Identify which cell holds the provided text, then report its [x, y] central coordinate. 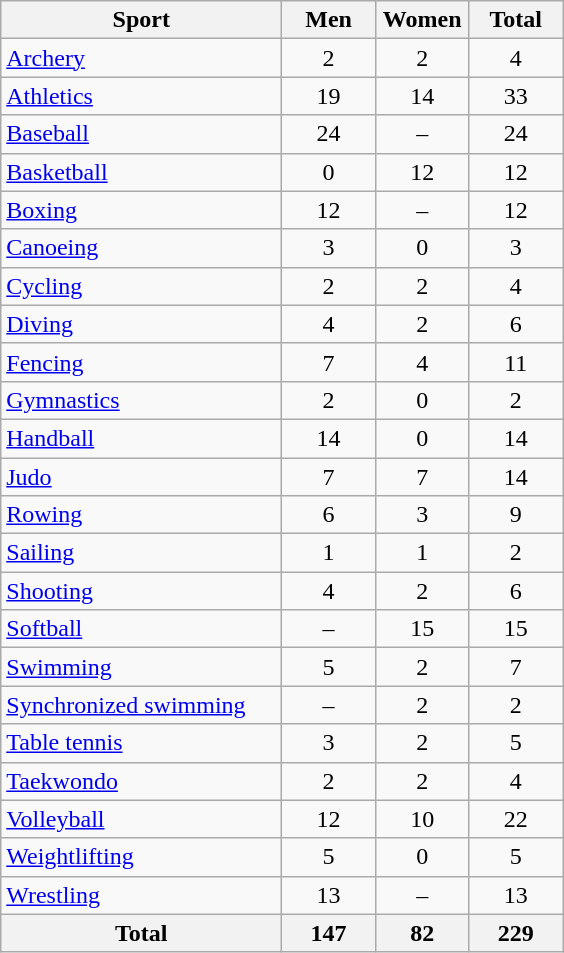
Rowing [142, 515]
Wrestling [142, 895]
82 [422, 933]
19 [329, 96]
Swimming [142, 667]
Basketball [142, 172]
Athletics [142, 96]
147 [329, 933]
Sport [142, 20]
11 [516, 362]
Synchronized swimming [142, 705]
Volleyball [142, 819]
Handball [142, 438]
Table tennis [142, 743]
33 [516, 96]
9 [516, 515]
Women [422, 20]
Men [329, 20]
Weightlifting [142, 857]
Judo [142, 477]
Cycling [142, 286]
Fencing [142, 362]
Diving [142, 324]
Boxing [142, 210]
Shooting [142, 591]
229 [516, 933]
Sailing [142, 553]
Taekwondo [142, 781]
Gymnastics [142, 400]
Archery [142, 58]
Softball [142, 629]
10 [422, 819]
Baseball [142, 134]
Canoeing [142, 248]
22 [516, 819]
